Scan for the cell matching the given text and deliver its [X, Y] coordinate at center. 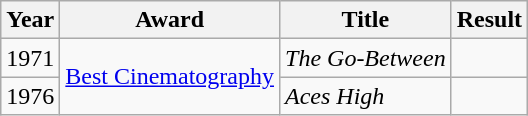
Title [366, 20]
Result [489, 20]
Award [170, 20]
Best Cinematography [170, 77]
1976 [30, 96]
Year [30, 20]
Aces High [366, 96]
1971 [30, 58]
The Go-Between [366, 58]
